Capture the cell that displays the provided text and extract its [X, Y] central coordinate. 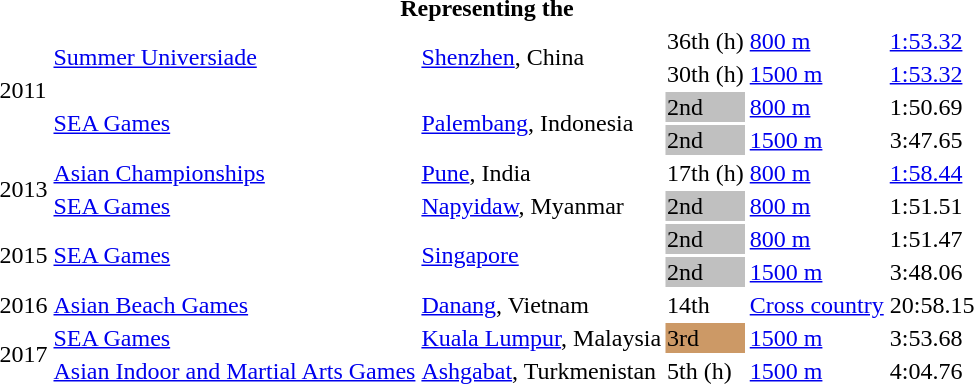
Palembang, Indonesia [542, 124]
Danang, Vietnam [542, 305]
3rd [706, 338]
14th [706, 305]
Kuala Lumpur, Malaysia [542, 338]
Shenzhen, China [542, 58]
Cross country [816, 305]
Asian Beach Games [234, 305]
Summer Universiade [234, 58]
Pune, India [542, 173]
Napyidaw, Myanmar [542, 206]
Asian Championships [234, 173]
Singapore [542, 256]
36th (h) [706, 41]
17th (h) [706, 173]
30th (h) [706, 74]
